Return the [X, Y] coordinate for the center point of the cell that contains the specified text.  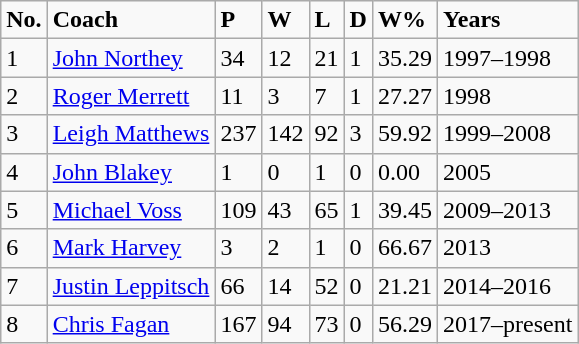
2014–2016 [508, 286]
John Blakey [131, 172]
W [286, 20]
Michael Voss [131, 210]
1998 [508, 96]
John Northey [131, 58]
1997–1998 [508, 58]
66 [238, 286]
W% [404, 20]
2013 [508, 248]
L [326, 20]
Justin Leppitsch [131, 286]
65 [326, 210]
Coach [131, 20]
Chris Fagan [131, 324]
52 [326, 286]
94 [286, 324]
21.21 [404, 286]
Leigh Matthews [131, 134]
2009–2013 [508, 210]
Years [508, 20]
5 [24, 210]
43 [286, 210]
Roger Merrett [131, 96]
No. [24, 20]
D [358, 20]
P [238, 20]
21 [326, 58]
109 [238, 210]
27.27 [404, 96]
14 [286, 286]
0.00 [404, 172]
237 [238, 134]
92 [326, 134]
6 [24, 248]
35.29 [404, 58]
59.92 [404, 134]
2005 [508, 172]
8 [24, 324]
Mark Harvey [131, 248]
1999–2008 [508, 134]
142 [286, 134]
39.45 [404, 210]
73 [326, 324]
56.29 [404, 324]
2017–present [508, 324]
34 [238, 58]
66.67 [404, 248]
4 [24, 172]
167 [238, 324]
11 [238, 96]
12 [286, 58]
